For the text-containing cell, return its midpoint in [x, y] coordinate format. 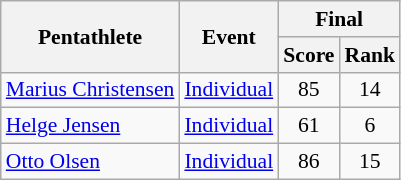
Pentathlete [90, 36]
61 [308, 126]
Final [339, 19]
85 [308, 90]
Otto Olsen [90, 162]
Event [228, 36]
Marius Christensen [90, 90]
86 [308, 162]
6 [370, 126]
14 [370, 90]
Helge Jensen [90, 126]
Score [308, 55]
15 [370, 162]
Rank [370, 55]
